Scan for the cell matching the given text and deliver its [x, y] coordinate at center. 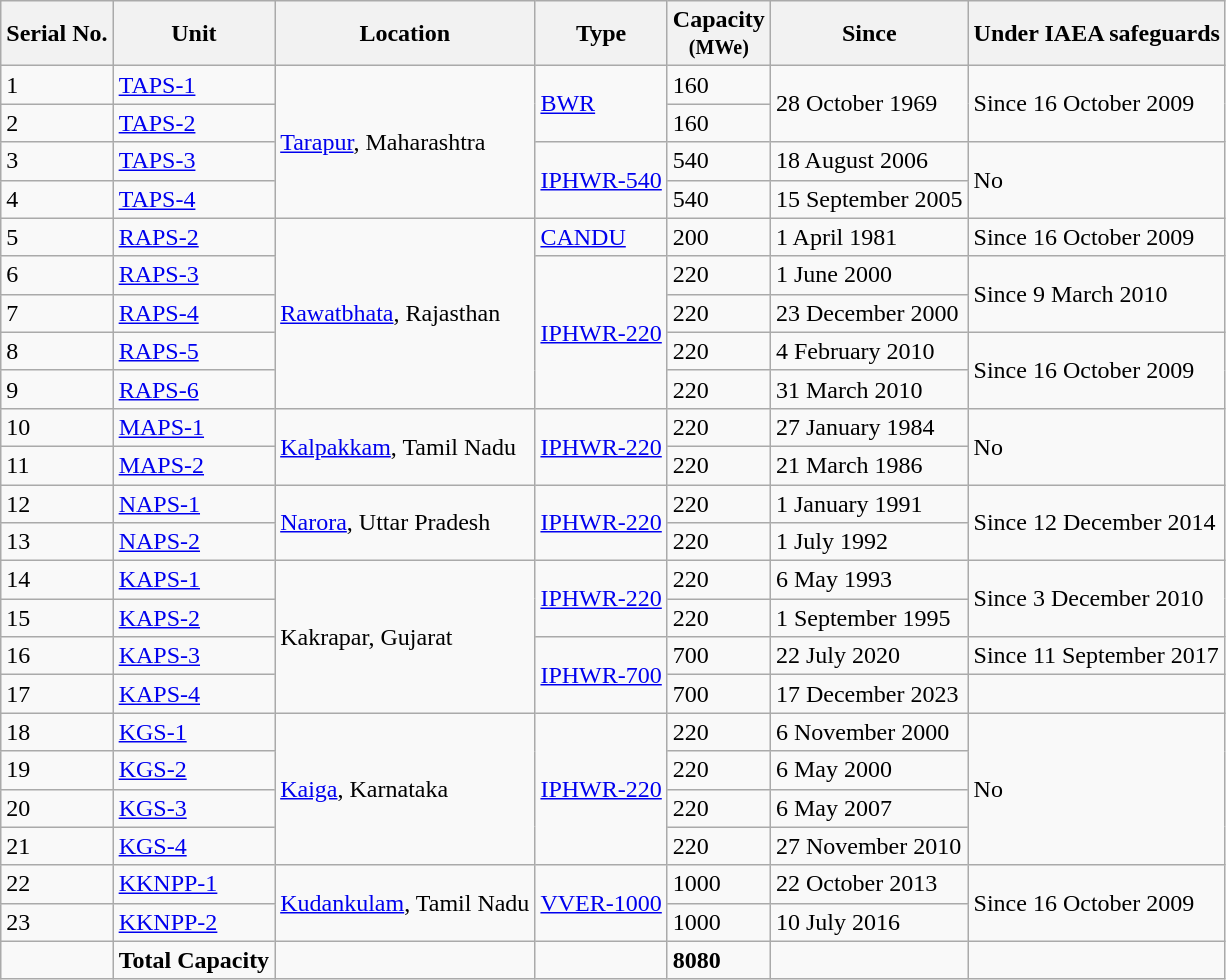
IPHWR-700 [601, 675]
20 [57, 808]
TAPS-4 [194, 199]
3 [57, 161]
TAPS-2 [194, 123]
21 [57, 846]
17 [57, 694]
TAPS-1 [194, 85]
Tarapur, Maharashtra [405, 142]
VVER-1000 [601, 903]
7 [57, 313]
MAPS-1 [194, 427]
RAPS-3 [194, 275]
6 May 1993 [869, 580]
27 January 1984 [869, 427]
27 November 2010 [869, 846]
BWR [601, 104]
6 May 2000 [869, 770]
1 September 1995 [869, 618]
200 [718, 237]
Capacity(MWe) [718, 34]
KAPS-4 [194, 694]
9 [57, 389]
Kudankulam, Tamil Nadu [405, 903]
17 December 2023 [869, 694]
23 December 2000 [869, 313]
Serial No. [57, 34]
13 [57, 542]
10 [57, 427]
Unit [194, 34]
MAPS-2 [194, 465]
18 [57, 732]
22 July 2020 [869, 656]
1 January 1991 [869, 503]
NAPS-1 [194, 503]
22 [57, 884]
RAPS-4 [194, 313]
4 [57, 199]
NAPS-2 [194, 542]
KAPS-2 [194, 618]
KKNPP-2 [194, 922]
6 November 2000 [869, 732]
Rawatbhata, Rajasthan [405, 313]
18 August 2006 [869, 161]
15 September 2005 [869, 199]
28 October 1969 [869, 104]
Kalpakkam, Tamil Nadu [405, 446]
Location [405, 34]
Total Capacity [194, 960]
15 [57, 618]
1 [57, 85]
Since 12 December 2014 [1096, 522]
KAPS-1 [194, 580]
TAPS-3 [194, 161]
23 [57, 922]
14 [57, 580]
21 March 1986 [869, 465]
5 [57, 237]
11 [57, 465]
KKNPP-1 [194, 884]
KGS-2 [194, 770]
Kakrapar, Gujarat [405, 637]
Under IAEA safeguards [1096, 34]
CANDU [601, 237]
1 July 1992 [869, 542]
RAPS-5 [194, 351]
1 June 2000 [869, 275]
31 March 2010 [869, 389]
Since 3 December 2010 [1096, 599]
6 May 2007 [869, 808]
6 [57, 275]
KGS-1 [194, 732]
10 July 2016 [869, 922]
RAPS-6 [194, 389]
KGS-3 [194, 808]
KGS-4 [194, 846]
Since 11 September 2017 [1096, 656]
12 [57, 503]
8 [57, 351]
1 April 1981 [869, 237]
IPHWR-540 [601, 180]
8080 [718, 960]
4 February 2010 [869, 351]
Narora, Uttar Pradesh [405, 522]
Since 9 March 2010 [1096, 294]
Since [869, 34]
22 October 2013 [869, 884]
Type [601, 34]
KAPS-3 [194, 656]
19 [57, 770]
16 [57, 656]
2 [57, 123]
RAPS-2 [194, 237]
Kaiga, Karnataka [405, 789]
